Find where the given text appears and provide that cell's center as (x, y) coordinate. 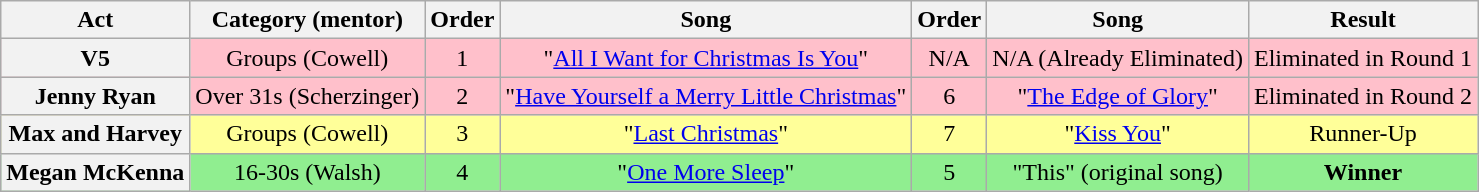
1 (462, 58)
Eliminated in Round 1 (1362, 58)
4 (462, 172)
7 (950, 134)
Megan McKenna (96, 172)
16-30s (Walsh) (308, 172)
Over 31s (Scherzinger) (308, 96)
"Last Christmas" (706, 134)
Jenny Ryan (96, 96)
Runner-Up (1362, 134)
Winner (1362, 172)
Result (1362, 20)
"All I Want for Christmas Is You" (706, 58)
Category (mentor) (308, 20)
N/A (950, 58)
Eliminated in Round 2 (1362, 96)
N/A (Already Eliminated) (1118, 58)
"This" (original song) (1118, 172)
"One More Sleep" (706, 172)
3 (462, 134)
Act (96, 20)
"Kiss You" (1118, 134)
5 (950, 172)
Max and Harvey (96, 134)
2 (462, 96)
"The Edge of Glory" (1118, 96)
"Have Yourself a Merry Little Christmas" (706, 96)
V5 (96, 58)
6 (950, 96)
